Identify which cell holds the provided text, then report its (x, y) central coordinate. 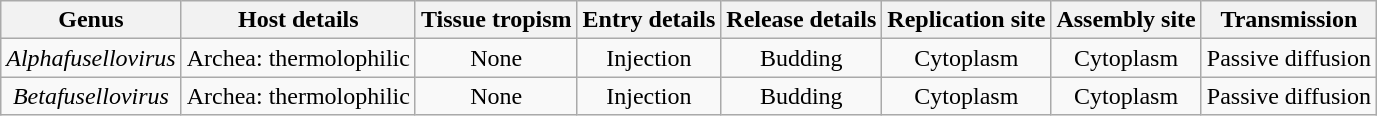
Alphafusellovirus (91, 58)
Host details (298, 20)
Release details (802, 20)
Genus (91, 20)
Transmission (1288, 20)
Replication site (966, 20)
Assembly site (1126, 20)
Entry details (649, 20)
Betafusellovirus (91, 96)
Tissue tropism (496, 20)
